Provide the [x, y] coordinate of the cell's center where the given text is located.  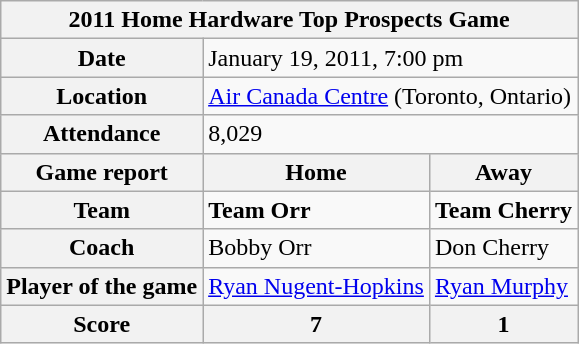
Date [102, 58]
Home [316, 172]
Score [102, 324]
Coach [102, 248]
Ryan Murphy [503, 286]
Game report [102, 172]
Player of the game [102, 286]
Air Canada Centre (Toronto, Ontario) [390, 96]
Away [503, 172]
2011 Home Hardware Top Prospects Game [290, 20]
7 [316, 324]
Team Orr [316, 210]
Attendance [102, 134]
Don Cherry [503, 248]
January 19, 2011, 7:00 pm [390, 58]
Ryan Nugent-Hopkins [316, 286]
1 [503, 324]
Location [102, 96]
Team Cherry [503, 210]
8,029 [390, 134]
Team [102, 210]
Bobby Orr [316, 248]
